From the cell containing the given text, extract its center point as (X, Y) coordinate. 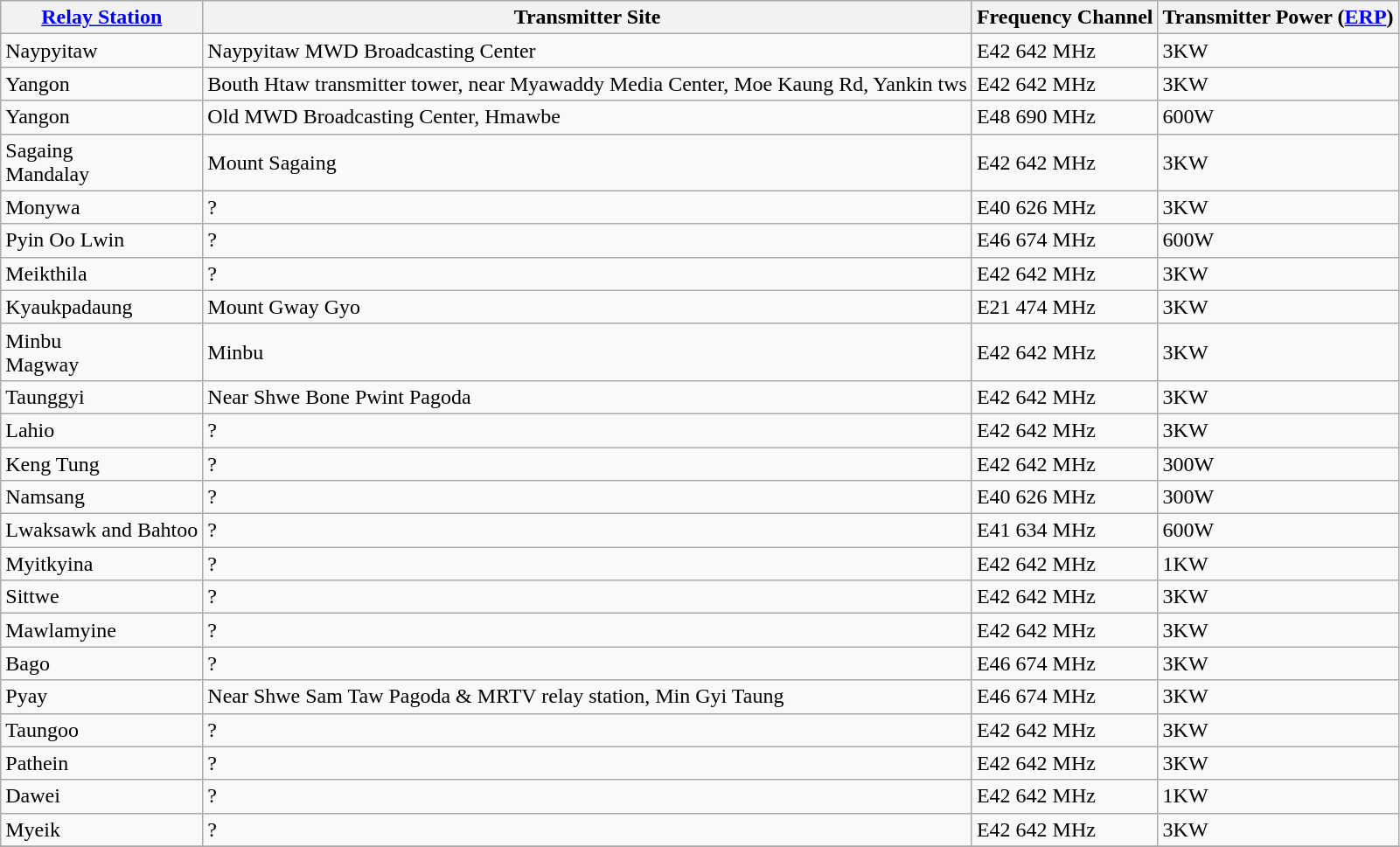
Sittwe (101, 597)
Pathein (101, 763)
Mawlamyine (101, 630)
Old MWD Broadcasting Center, Hmawbe (588, 117)
Lwaksawk and Bahtoo (101, 531)
Kyaukpadaung (101, 307)
E41 634 MHz (1065, 531)
E21 474 MHz (1065, 307)
Myeik (101, 830)
Naypyitaw (101, 51)
Lahio (101, 430)
Keng Tung (101, 464)
Meikthila (101, 274)
Monywa (101, 207)
Taungoo (101, 730)
Dawei (101, 796)
Taunggyi (101, 397)
Naypyitaw MWD Broadcasting Center (588, 51)
E48 690 MHz (1065, 117)
Minbu Magway (101, 351)
Bouth Htaw transmitter tower, near Myawaddy Media Center, Moe Kaung Rd, Yankin tws (588, 84)
Namsang (101, 497)
Near Shwe Sam Taw Pagoda & MRTV relay station, Min Gyi Taung (588, 697)
Pyay (101, 697)
Myitkyina (101, 564)
Relay Station (101, 17)
Pyin Oo Lwin (101, 240)
Frequency Channel (1065, 17)
Transmitter Site (588, 17)
Transmitter Power (ERP) (1278, 17)
Mount Sagaing (588, 163)
Minbu (588, 351)
Near Shwe Bone Pwint Pagoda (588, 397)
Sagaing Mandalay (101, 163)
Bago (101, 663)
Mount Gway Gyo (588, 307)
